Search for the cell housing the specified text and yield its (X, Y) center coordinate. 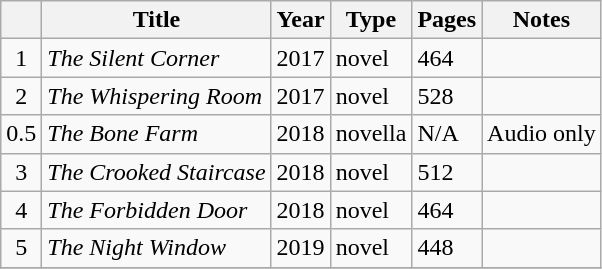
The Bone Farm (156, 134)
The Night Window (156, 248)
The Crooked Staircase (156, 172)
Audio only (542, 134)
The Whispering Room (156, 96)
The Silent Corner (156, 58)
4 (22, 210)
528 (447, 96)
1 (22, 58)
2019 (300, 248)
N/A (447, 134)
2 (22, 96)
5 (22, 248)
Pages (447, 20)
448 (447, 248)
Year (300, 20)
0.5 (22, 134)
3 (22, 172)
512 (447, 172)
The Forbidden Door (156, 210)
Notes (542, 20)
Title (156, 20)
Type (371, 20)
novella (371, 134)
